Return [x, y] of the center of cell containing provided text 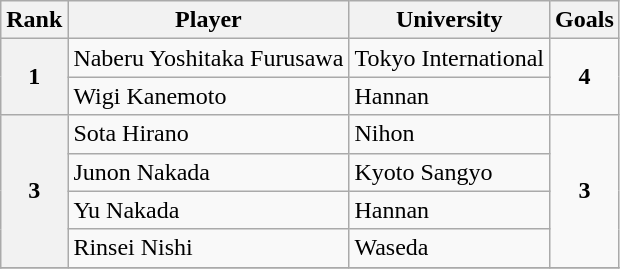
Junon Nakada [208, 172]
Yu Nakada [208, 210]
Nihon [450, 134]
1 [34, 77]
Kyoto Sangyo [450, 172]
Tokyo International [450, 58]
Naberu Yoshitaka Furusawa [208, 58]
University [450, 20]
Sota Hirano [208, 134]
4 [585, 77]
Rank [34, 20]
Goals [585, 20]
Wigi Kanemoto [208, 96]
Player [208, 20]
Waseda [450, 248]
Rinsei Nishi [208, 248]
